Return [X, Y] of the center of cell containing provided text 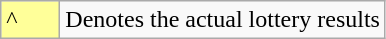
Denotes the actual lottery results [223, 20]
^ [30, 20]
